For the text-containing cell, return its midpoint in [X, Y] coordinate format. 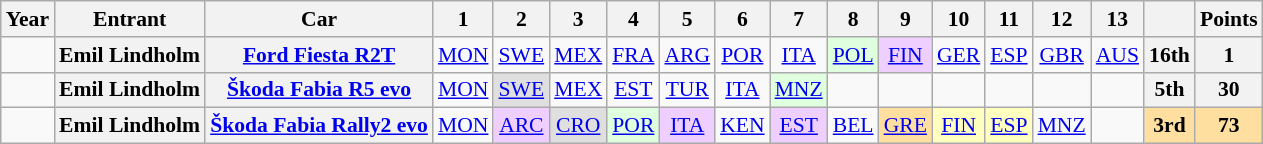
13 [1118, 19]
4 [633, 19]
FRA [633, 55]
3rd [1170, 126]
TUR [687, 90]
Entrant [130, 19]
Car [319, 19]
ARC [521, 126]
10 [958, 19]
8 [854, 19]
2 [521, 19]
9 [906, 19]
Year [28, 19]
CRO [578, 126]
GER [958, 55]
11 [1008, 19]
5th [1170, 90]
BEL [854, 126]
GRE [906, 126]
30 [1229, 90]
6 [742, 19]
ARG [687, 55]
Škoda Fabia Rally2 evo [319, 126]
KEN [742, 126]
GBR [1062, 55]
16th [1170, 55]
3 [578, 19]
73 [1229, 126]
Points [1229, 19]
12 [1062, 19]
Škoda Fabia R5 evo [319, 90]
POL [854, 55]
7 [799, 19]
5 [687, 19]
AUS [1118, 55]
Ford Fiesta R2T [319, 55]
